Find where the given text appears and provide that cell's center as (X, Y) coordinate. 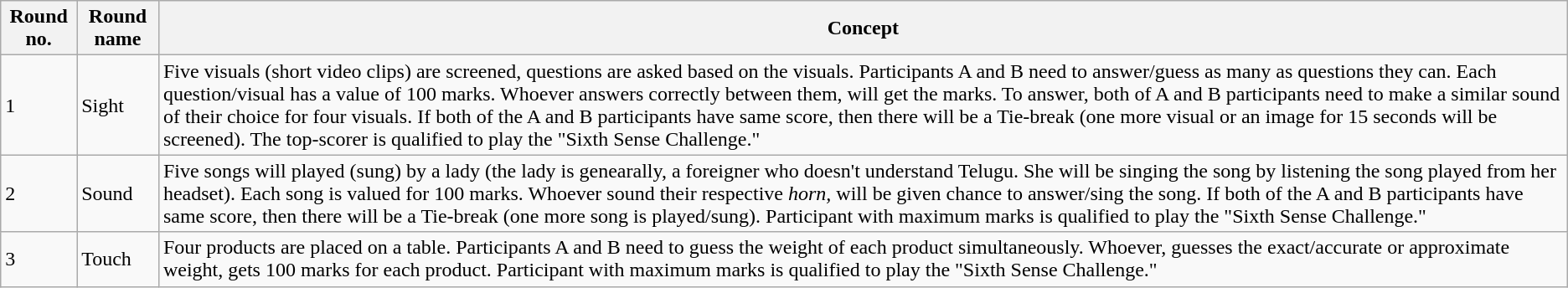
Round no. (39, 28)
Touch (118, 260)
Concept (863, 28)
Round name (118, 28)
1 (39, 105)
2 (39, 193)
3 (39, 260)
Sound (118, 193)
Sight (118, 105)
